For the text-containing cell, return its midpoint in [X, Y] coordinate format. 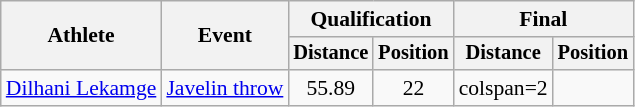
Qualification [370, 19]
22 [413, 88]
Javelin throw [224, 88]
Dilhani Lekamge [82, 88]
Event [224, 36]
55.89 [330, 88]
Final [544, 19]
Athlete [82, 36]
colspan=2 [504, 88]
